From the cell containing the given text, extract its center point as [X, Y] coordinate. 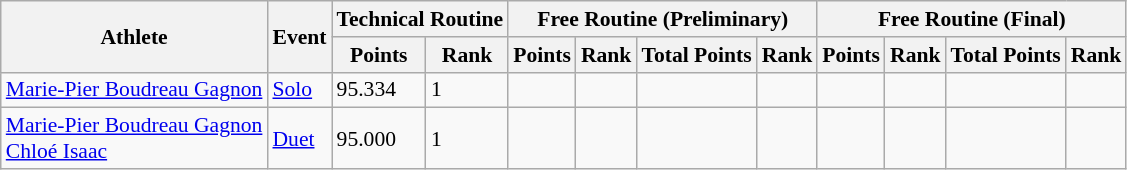
Technical Routine [420, 19]
95.000 [379, 138]
Solo [299, 90]
95.334 [379, 90]
Event [299, 36]
Marie-Pier Boudreau GagnonChloé Isaac [134, 138]
Free Routine (Final) [972, 19]
Athlete [134, 36]
Marie-Pier Boudreau Gagnon [134, 90]
Duet [299, 138]
Free Routine (Preliminary) [662, 19]
